From the cell containing the given text, extract its center point as (X, Y) coordinate. 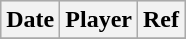
Ref (160, 20)
Date (30, 20)
Player (99, 20)
